Find where the given text appears and provide that cell's center as [X, Y] coordinate. 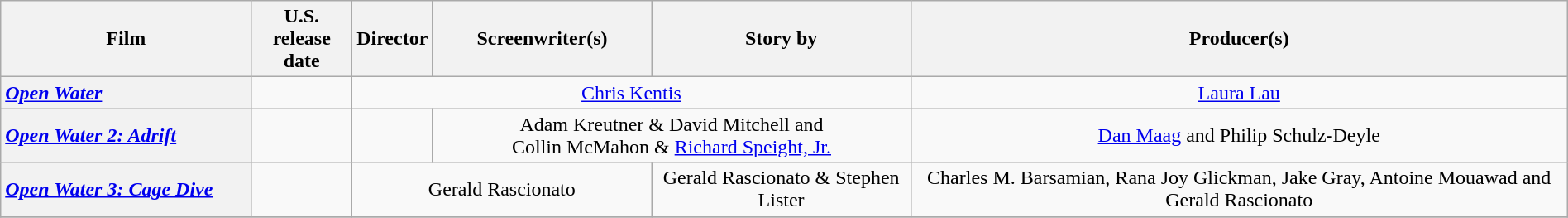
Dan Maag and Philip Schulz-Deyle [1239, 136]
Film [126, 39]
Charles M. Barsamian, Rana Joy Glickman, Jake Gray, Antoine Mouawad and Gerald Rascionato [1239, 189]
Laura Lau [1239, 93]
Open Water 2: Adrift [126, 136]
Screenwriter(s) [543, 39]
Gerald Rascionato [502, 189]
Chris Kentis [632, 93]
Adam Kreutner & David Mitchell and Collin McMahon & Richard Speight, Jr. [672, 136]
Open Water [126, 93]
Director [392, 39]
U.S. release date [302, 39]
Producer(s) [1239, 39]
Story by [781, 39]
Open Water 3: Cage Dive [126, 189]
Gerald Rascionato & Stephen Lister [781, 189]
